Extract the [X, Y] coordinate from the center of the cell holding the provided text.  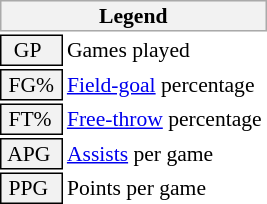
Assists per game [166, 154]
GP [31, 50]
Games played [166, 50]
PPG [31, 188]
Legend [134, 16]
APG [31, 154]
Points per game [166, 188]
Field-goal percentage [166, 85]
FT% [31, 120]
FG% [31, 85]
Free-throw percentage [166, 120]
